Return the (X, Y) coordinate for the center point of the cell that contains the specified text.  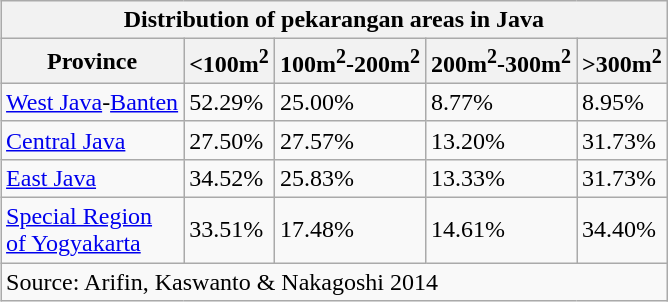
27.50% (230, 140)
Special Regionof Yogyakarta (92, 230)
Central Java (92, 140)
13.20% (500, 140)
8.95% (622, 102)
34.52% (230, 178)
25.83% (350, 178)
<100m2 (230, 62)
33.51% (230, 230)
Source: Arifin, Kaswanto & Nakagoshi 2014 (334, 282)
100m2-200m2 (350, 62)
13.33% (500, 178)
14.61% (500, 230)
17.48% (350, 230)
East Java (92, 178)
Province (92, 62)
27.57% (350, 140)
200m2-300m2 (500, 62)
34.40% (622, 230)
52.29% (230, 102)
25.00% (350, 102)
West Java-Banten (92, 102)
Distribution of pekarangan areas in Java (334, 20)
>300m2 (622, 62)
8.77% (500, 102)
